Extract the (X, Y) coordinate from the center of the cell holding the provided text.  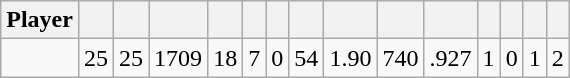
1709 (178, 58)
1.90 (350, 58)
18 (226, 58)
7 (254, 58)
Player (40, 20)
54 (306, 58)
740 (400, 58)
2 (558, 58)
.927 (450, 58)
